Identify which cell holds the provided text, then report its (X, Y) central coordinate. 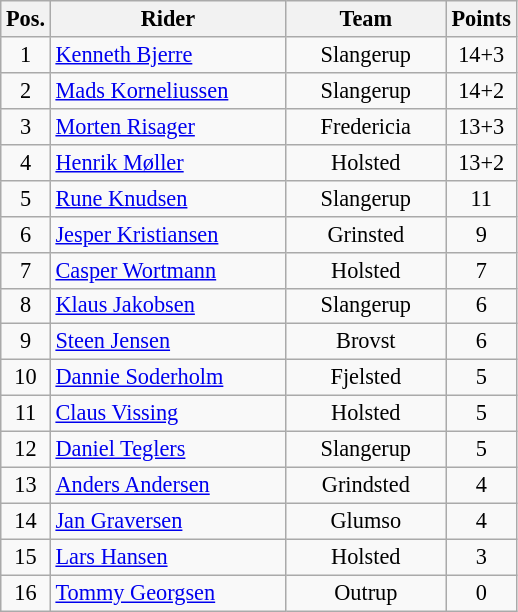
Casper Wortmann (168, 270)
Outrup (366, 593)
14+3 (481, 55)
12 (26, 450)
8 (26, 306)
Fredericia (366, 126)
10 (26, 378)
Jesper Kristiansen (168, 234)
Brovst (366, 342)
13 (26, 485)
1 (26, 55)
0 (481, 593)
Grinsted (366, 234)
Points (481, 19)
Daniel Teglers (168, 450)
Mads Korneliussen (168, 90)
13+3 (481, 126)
Jan Graversen (168, 521)
Rider (168, 19)
Klaus Jakobsen (168, 306)
15 (26, 557)
Kenneth Bjerre (168, 55)
Morten Risager (168, 126)
Claus Vissing (168, 414)
Grindsted (366, 485)
14+2 (481, 90)
Fjelsted (366, 378)
14 (26, 521)
Steen Jensen (168, 342)
Henrik Møller (168, 162)
Team (366, 19)
Rune Knudsen (168, 198)
Dannie Soderholm (168, 378)
Glumso (366, 521)
Pos. (26, 19)
Anders Andersen (168, 485)
Lars Hansen (168, 557)
16 (26, 593)
13+2 (481, 162)
2 (26, 90)
Tommy Georgsen (168, 593)
